Return the [X, Y] coordinate for the center point of the cell that contains the specified text.  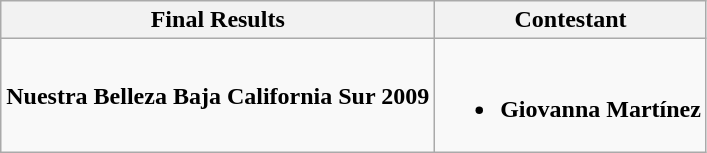
Nuestra Belleza Baja California Sur 2009 [218, 96]
Contestant [571, 20]
Final Results [218, 20]
Giovanna Martínez [571, 96]
